Capture the cell that displays the provided text and extract its (x, y) central coordinate. 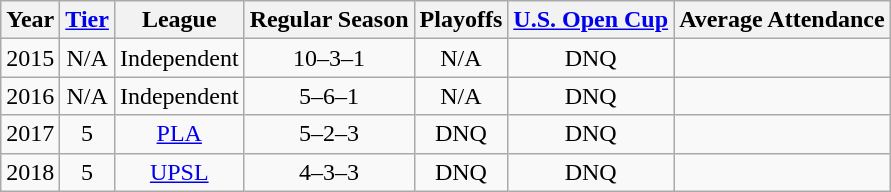
2016 (30, 96)
Regular Season (329, 20)
UPSL (179, 172)
2018 (30, 172)
U.S. Open Cup (591, 20)
League (179, 20)
10–3–1 (329, 58)
2017 (30, 134)
Tier (88, 20)
PLA (179, 134)
Playoffs (461, 20)
4–3–3 (329, 172)
Year (30, 20)
Average Attendance (782, 20)
2015 (30, 58)
5–2–3 (329, 134)
5–6–1 (329, 96)
